Extract the [X, Y] coordinate from the center of the cell holding the provided text.  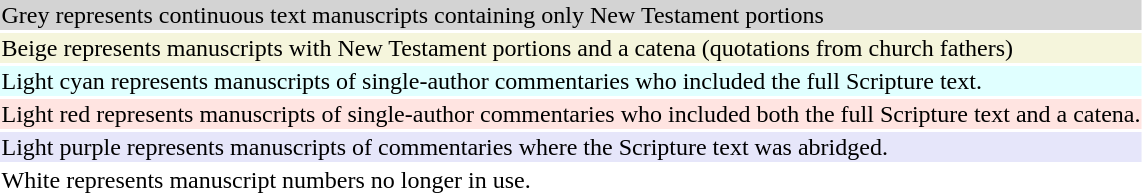
Light cyan represents manuscripts of single-author commentaries who included the full Scripture text. [571, 81]
Light purple represents manuscripts of commentaries where the Scripture text was abridged. [571, 147]
Light red represents manuscripts of single-author commentaries who included both the full Scripture text and a catena. [571, 114]
Beige represents manuscripts with New Testament portions and a catena (quotations from church fathers) [571, 48]
White represents manuscript numbers no longer in use. [571, 180]
Grey represents continuous text manuscripts containing only New Testament portions [571, 15]
